Search for the cell housing the specified text and yield its [x, y] center coordinate. 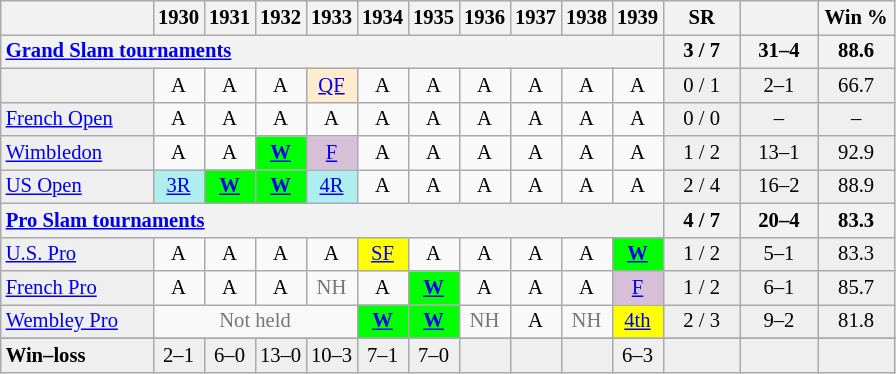
7–1 [382, 355]
US Open [77, 186]
85.7 [856, 287]
1932 [280, 17]
9–2 [778, 321]
1938 [586, 17]
13–1 [778, 153]
6–1 [778, 287]
1934 [382, 17]
1930 [178, 17]
Wembley Pro [77, 321]
3R [178, 186]
French Pro [77, 287]
Pro Slam tournaments [332, 220]
Win % [856, 17]
SF [382, 254]
Win–loss [77, 355]
QF [332, 85]
10–3 [332, 355]
2 / 3 [702, 321]
1937 [536, 17]
4 / 7 [702, 220]
1935 [434, 17]
7–0 [434, 355]
20–4 [778, 220]
0 / 0 [702, 119]
4R [332, 186]
66.7 [856, 85]
1936 [484, 17]
13–0 [280, 355]
U.S. Pro [77, 254]
88.9 [856, 186]
2 / 4 [702, 186]
Wimbledon [77, 153]
88.6 [856, 51]
4th [638, 321]
1933 [332, 17]
5–1 [778, 254]
6–3 [638, 355]
81.8 [856, 321]
1931 [230, 17]
Grand Slam tournaments [332, 51]
SR [702, 17]
3 / 7 [702, 51]
French Open [77, 119]
16–2 [778, 186]
0 / 1 [702, 85]
1939 [638, 17]
6–0 [230, 355]
Not held [255, 321]
31–4 [778, 51]
92.9 [856, 153]
